Return [X, Y] of the center of cell containing provided text 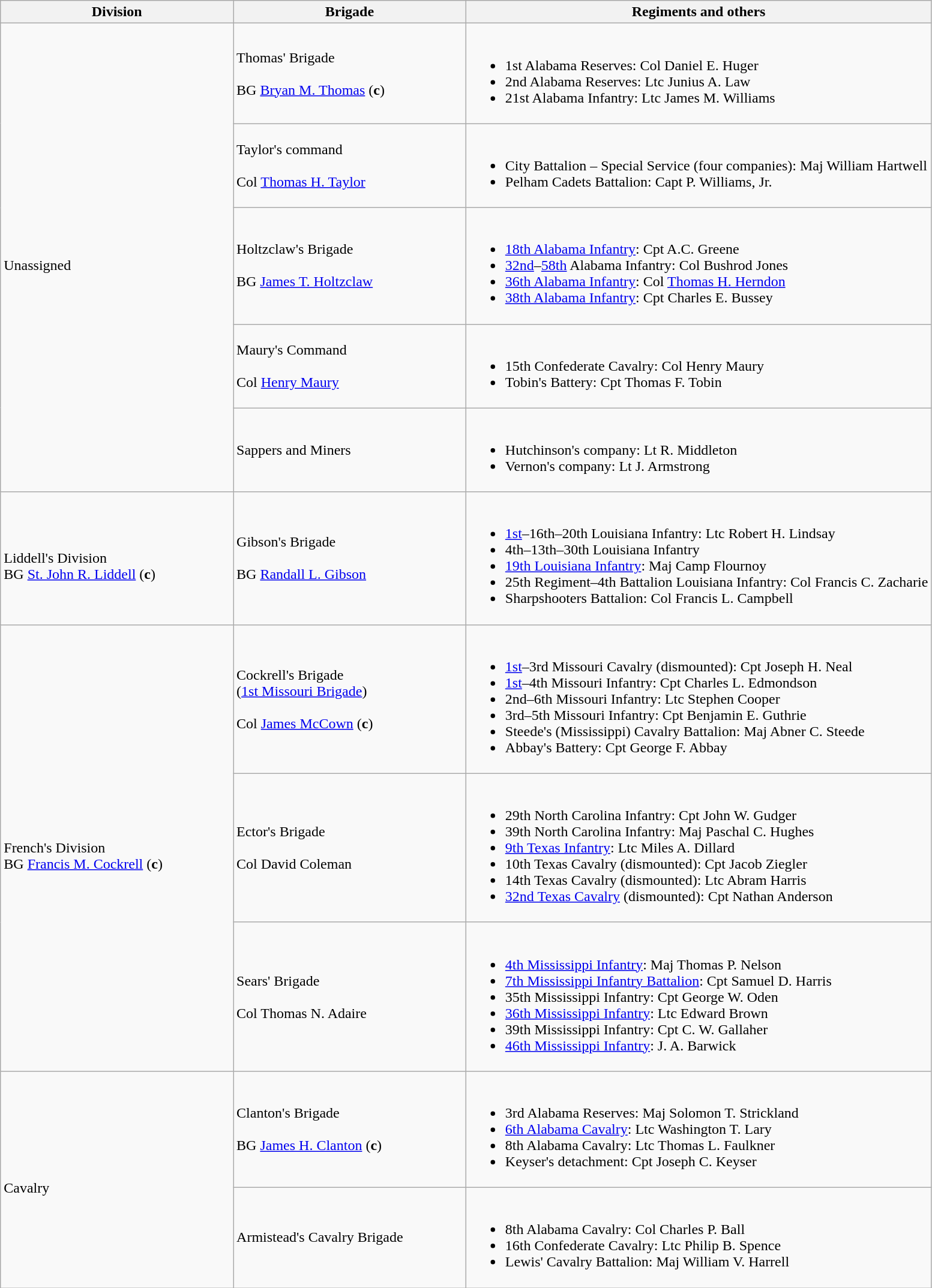
French's Division BG Francis M. Cockrell (c) [117, 848]
Maury's Command Col Henry Maury [350, 366]
Regiments and others [699, 12]
Clanton's Brigade BG James H. Clanton (c) [350, 1129]
Gibson's Brigade BG Randall L. Gibson [350, 558]
Taylor's command Col Thomas H. Taylor [350, 166]
Division [117, 12]
8th Alabama Cavalry: Col Charles P. Ball16th Confederate Cavalry: Ltc Philip B. SpenceLewis' Cavalry Battalion: Maj William V. Harrell [699, 1237]
Liddell's Division BG St. John R. Liddell (c) [117, 558]
15th Confederate Cavalry: Col Henry MauryTobin's Battery: Cpt Thomas F. Tobin [699, 366]
Sears' Brigade Col Thomas N. Adaire [350, 996]
Brigade [350, 12]
Sappers and Miners [350, 450]
Thomas' Brigade BG Bryan M. Thomas (c) [350, 73]
Hutchinson's company: Lt R. MiddletonVernon's company: Lt J. Armstrong [699, 450]
City Battalion – Special Service (four companies): Maj William HartwellPelham Cadets Battalion: Capt P. Williams, Jr. [699, 166]
Unassigned [117, 258]
Ector's Brigade Col David Coleman [350, 848]
1st Alabama Reserves: Col Daniel E. Huger2nd Alabama Reserves: Ltc Junius A. Law21st Alabama Infantry: Ltc James M. Williams [699, 73]
Cavalry [117, 1179]
Armistead's Cavalry Brigade [350, 1237]
Holtzclaw's Brigade BG James T. Holtzclaw [350, 266]
Cockrell's Brigade(1st Missouri Brigade) Col James McCown (c) [350, 699]
